Output the (x, y) coordinate of the center of the cell containing the given text.  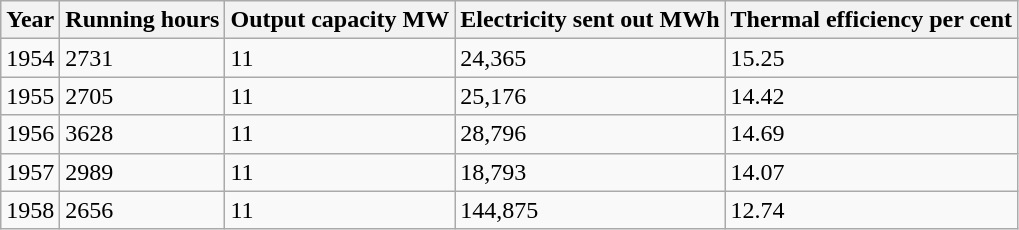
2731 (142, 58)
14.69 (872, 134)
28,796 (590, 134)
1954 (30, 58)
25,176 (590, 96)
3628 (142, 134)
12.74 (872, 210)
Thermal efficiency per cent (872, 20)
Electricity sent out MWh (590, 20)
14.42 (872, 96)
15.25 (872, 58)
2989 (142, 172)
1955 (30, 96)
1956 (30, 134)
2705 (142, 96)
1957 (30, 172)
144,875 (590, 210)
Running hours (142, 20)
Output capacity MW (340, 20)
24,365 (590, 58)
14.07 (872, 172)
Year (30, 20)
18,793 (590, 172)
2656 (142, 210)
1958 (30, 210)
